Output the (x, y) coordinate of the center of the cell containing the given text.  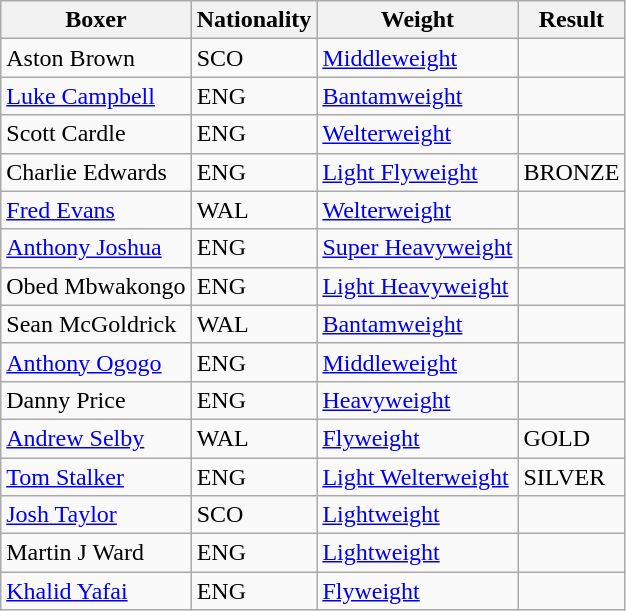
Anthony Joshua (96, 248)
Heavyweight (418, 400)
Luke Campbell (96, 96)
Charlie Edwards (96, 172)
Weight (418, 20)
Super Heavyweight (418, 248)
SILVER (572, 477)
Khalid Yafai (96, 591)
Aston Brown (96, 58)
Boxer (96, 20)
BRONZE (572, 172)
Light Welterweight (418, 477)
Danny Price (96, 400)
Andrew Selby (96, 438)
Fred Evans (96, 210)
Sean McGoldrick (96, 324)
GOLD (572, 438)
Tom Stalker (96, 477)
Scott Cardle (96, 134)
Anthony Ogogo (96, 362)
Martin J Ward (96, 553)
Nationality (254, 20)
Obed Mbwakongo (96, 286)
Light Flyweight (418, 172)
Josh Taylor (96, 515)
Light Heavyweight (418, 286)
Result (572, 20)
